Scan for the cell matching the given text and deliver its [X, Y] coordinate at center. 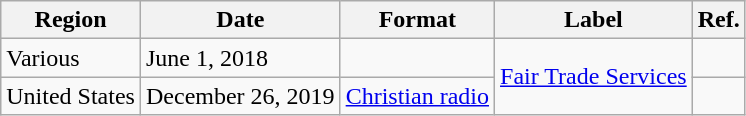
Label [594, 20]
Fair Trade Services [594, 77]
December 26, 2019 [240, 96]
United States [71, 96]
Various [71, 58]
Date [240, 20]
Ref. [718, 20]
Region [71, 20]
June 1, 2018 [240, 58]
Christian radio [417, 96]
Format [417, 20]
